Determine the (x, y) coordinate at the center of the cell enclosing the given text.  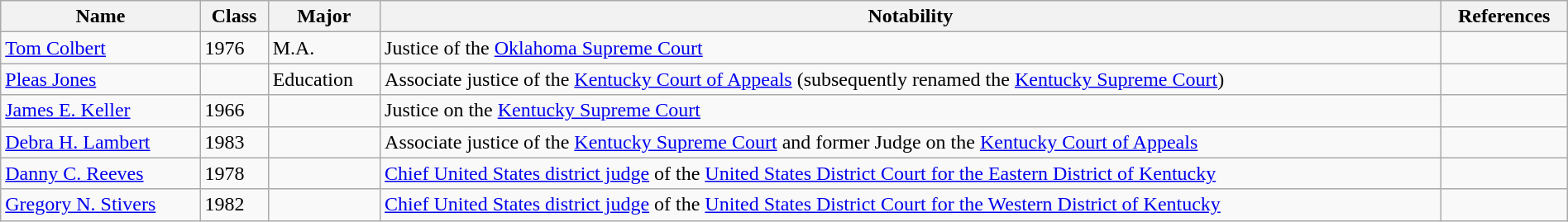
Justice on the Kentucky Supreme Court (911, 111)
Pleas Jones (101, 79)
James E. Keller (101, 111)
Danny C. Reeves (101, 173)
References (1503, 17)
Debra H. Lambert (101, 142)
1983 (234, 142)
Major (324, 17)
1978 (234, 173)
Tom Colbert (101, 48)
Associate justice of the Kentucky Supreme Court and former Judge on the Kentucky Court of Appeals (911, 142)
1982 (234, 205)
Name (101, 17)
M.A. (324, 48)
Notability (911, 17)
Justice of the Oklahoma Supreme Court (911, 48)
Chief United States district judge of the United States District Court for the Western District of Kentucky (911, 205)
1976 (234, 48)
Gregory N. Stivers (101, 205)
1966 (234, 111)
Chief United States district judge of the United States District Court for the Eastern District of Kentucky (911, 173)
Class (234, 17)
Education (324, 79)
Associate justice of the Kentucky Court of Appeals (subsequently renamed the Kentucky Supreme Court) (911, 79)
